Capture the cell that displays the provided text and extract its (x, y) central coordinate. 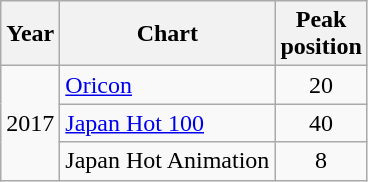
Japan Hot 100 (168, 123)
8 (321, 161)
Oricon (168, 85)
20 (321, 85)
40 (321, 123)
Chart (168, 34)
Japan Hot Animation (168, 161)
Year (30, 34)
2017 (30, 123)
Peakposition (321, 34)
